Determine the [X, Y] coordinate at the center of the cell enclosing the given text.  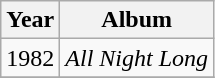
Album [137, 20]
All Night Long [137, 58]
Year [30, 20]
1982 [30, 58]
